Output the (x, y) coordinate of the center of the cell containing the given text.  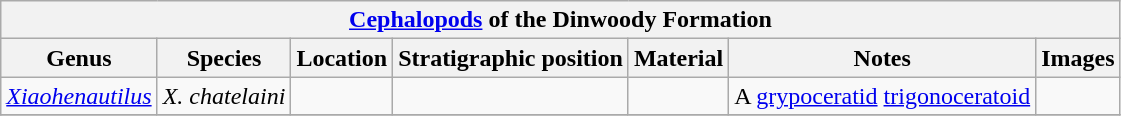
Material (678, 58)
A grypoceratid trigonoceratoid (882, 96)
Notes (882, 58)
Stratigraphic position (511, 58)
Xiaohenautilus (79, 96)
Images (1078, 58)
Location (342, 58)
X. chatelaini (224, 96)
Cephalopods of the Dinwoody Formation (560, 20)
Genus (79, 58)
Species (224, 58)
